Capture the cell that displays the provided text and extract its (X, Y) central coordinate. 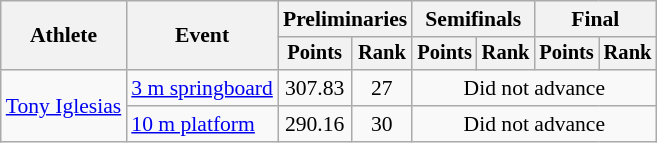
307.83 (315, 88)
30 (382, 124)
Tony Iglesias (64, 106)
Semifinals (473, 19)
27 (382, 88)
Preliminaries (345, 19)
Event (202, 36)
10 m platform (202, 124)
Athlete (64, 36)
290.16 (315, 124)
Final (595, 19)
3 m springboard (202, 88)
